Identify which cell holds the provided text, then report its (x, y) central coordinate. 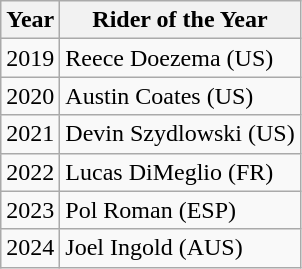
Joel Ingold (AUS) (180, 248)
2023 (30, 210)
2022 (30, 172)
Lucas DiMeglio (FR) (180, 172)
2024 (30, 248)
Reece Doezema (US) (180, 58)
2019 (30, 58)
2020 (30, 96)
Pol Roman (ESP) (180, 210)
2021 (30, 134)
Austin Coates (US) (180, 96)
Rider of the Year (180, 20)
Year (30, 20)
Devin Szydlowski (US) (180, 134)
